For the text-containing cell, return its midpoint in [X, Y] coordinate format. 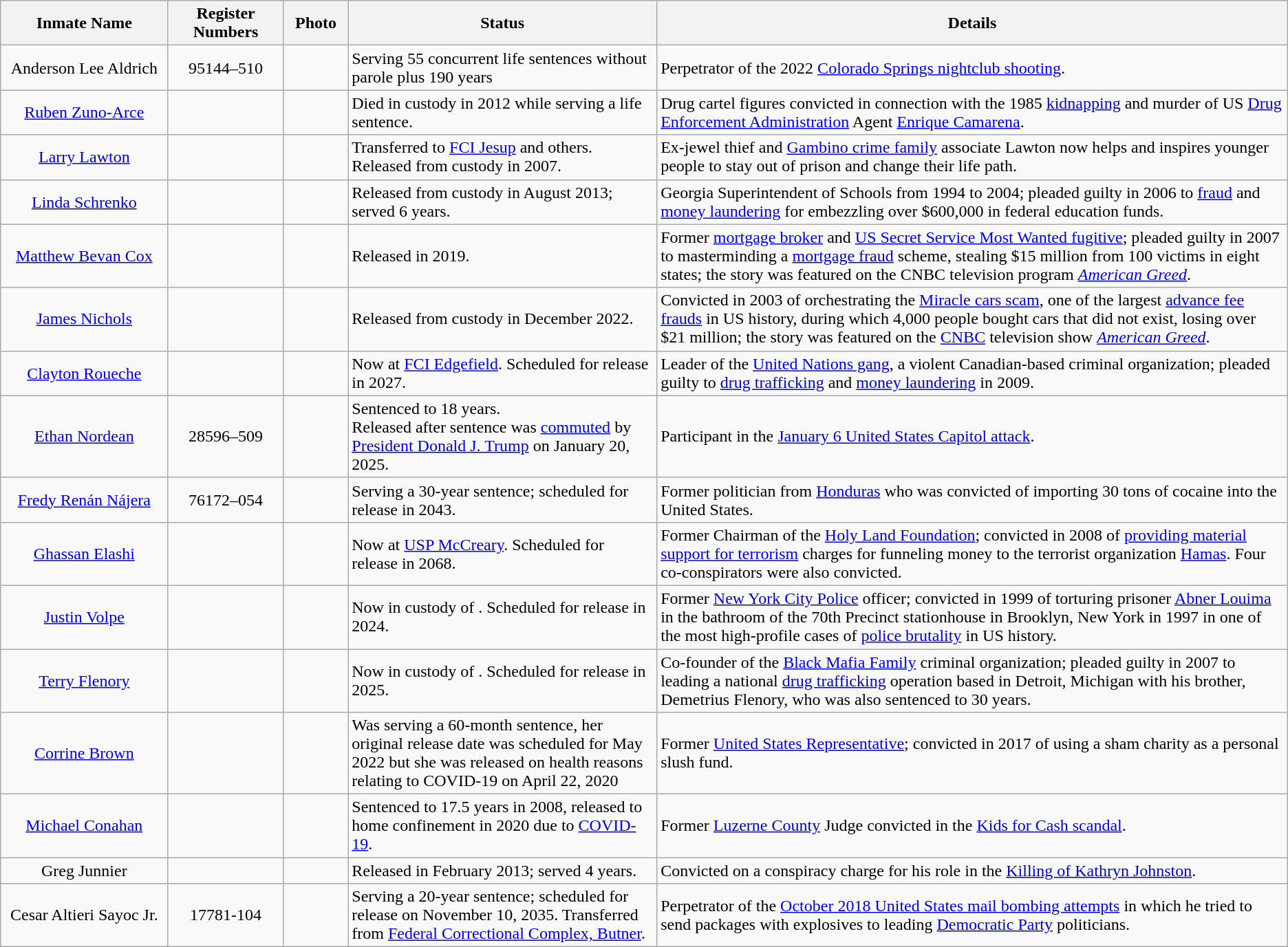
Details [973, 23]
Former United States Representative; convicted in 2017 of using a sham charity as a personal slush fund. [973, 754]
Larry Lawton [84, 157]
Ex-jewel thief and Gambino crime family associate Lawton now helps and inspires younger people to stay out of prison and change their life path. [973, 157]
Serving a 30-year sentence; scheduled for release in 2043. [502, 499]
Matthew Bevan Cox [84, 256]
76172–054 [226, 499]
Fredy Renán Nájera [84, 499]
James Nichols [84, 319]
Serving 55 concurrent life sentences without parole plus 190 years [502, 67]
Now in custody of . Scheduled for release in 2025. [502, 681]
Convicted on a conspiracy charge for his role in the Killing of Kathryn Johnston. [973, 871]
Serving a 20-year sentence; scheduled for release on November 10, 2035. Transferred from Federal Correctional Complex, Butner. [502, 915]
Released in 2019. [502, 256]
Released from custody in August 2013; served 6 years. [502, 202]
Former politician from Honduras who was convicted of importing 30 tons of cocaine into the United States. [973, 499]
Justin Volpe [84, 617]
Ethan Nordean [84, 436]
28596–509 [226, 436]
Register Numbers [226, 23]
Ghassan Elashi [84, 554]
Leader of the United Nations gang, a violent Canadian-based criminal organization; pleaded guilty to drug trafficking and money laundering in 2009. [973, 373]
Drug cartel figures convicted in connection with the 1985 kidnapping and murder of US Drug Enforcement Administration Agent Enrique Camarena. [973, 113]
Photo [316, 23]
Now at FCI Edgefield. Scheduled for release in 2027. [502, 373]
Sentenced to 18 years.Released after sentence was commuted by President Donald J. Trump on January 20, 2025. [502, 436]
Now at USP McCreary. Scheduled for release in 2068. [502, 554]
95144–510 [226, 67]
Cesar Altieri Sayoc Jr. [84, 915]
Clayton Roueche [84, 373]
Now in custody of . Scheduled for release in 2024. [502, 617]
Anderson Lee Aldrich [84, 67]
17781-104 [226, 915]
Michael Conahan [84, 826]
Status [502, 23]
Perpetrator of the 2022 Colorado Springs nightclub shooting. [973, 67]
Linda Schrenko [84, 202]
Former Luzerne County Judge convicted in the Kids for Cash scandal. [973, 826]
Participant in the January 6 United States Capitol attack. [973, 436]
Ruben Zuno-Arce [84, 113]
Died in custody in 2012 while serving a life sentence. [502, 113]
Terry Flenory [84, 681]
Sentenced to 17.5 years in 2008, released to home confinement in 2020 due to COVID-19. [502, 826]
Released in February 2013; served 4 years. [502, 871]
Inmate Name [84, 23]
Greg Junnier [84, 871]
Released from custody in December 2022. [502, 319]
Transferred to FCI Jesup and others. Released from custody in 2007. [502, 157]
Corrine Brown [84, 754]
